Locate the cell with the specified text and output its [X, Y] center coordinate. 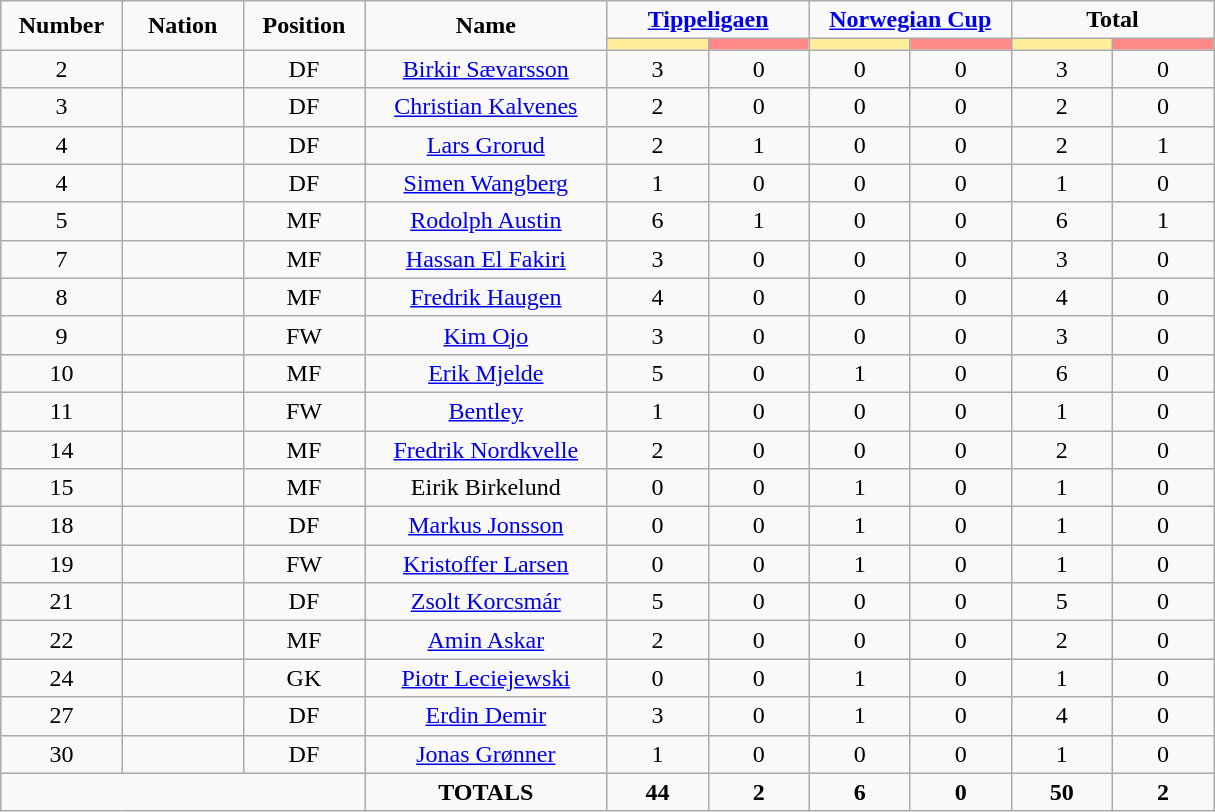
Hassan El Fakiri [486, 259]
27 [62, 716]
Norwegian Cup [910, 20]
18 [62, 526]
Fredrik Nordkvelle [486, 449]
Erik Mjelde [486, 373]
Kim Ojo [486, 335]
Jonas Grønner [486, 754]
Piotr Leciejewski [486, 678]
Simen Wangberg [486, 183]
15 [62, 488]
Number [62, 26]
Kristoffer Larsen [486, 564]
22 [62, 640]
Eirik Birkelund [486, 488]
Total [1112, 20]
14 [62, 449]
11 [62, 411]
Name [486, 26]
Nation [182, 26]
10 [62, 373]
19 [62, 564]
Lars Grorud [486, 145]
50 [1062, 792]
Zsolt Korcsmár [486, 602]
TOTALS [486, 792]
Position [304, 26]
GK [304, 678]
Fredrik Haugen [486, 297]
Rodolph Austin [486, 221]
Tippeligaen [708, 20]
30 [62, 754]
Bentley [486, 411]
Birkir Sævarsson [486, 69]
24 [62, 678]
Amin Askar [486, 640]
Erdin Demir [486, 716]
Markus Jonsson [486, 526]
7 [62, 259]
21 [62, 602]
Christian Kalvenes [486, 107]
9 [62, 335]
44 [658, 792]
8 [62, 297]
